Detect which cell encompasses the target text, then output its [x, y] center coordinate. 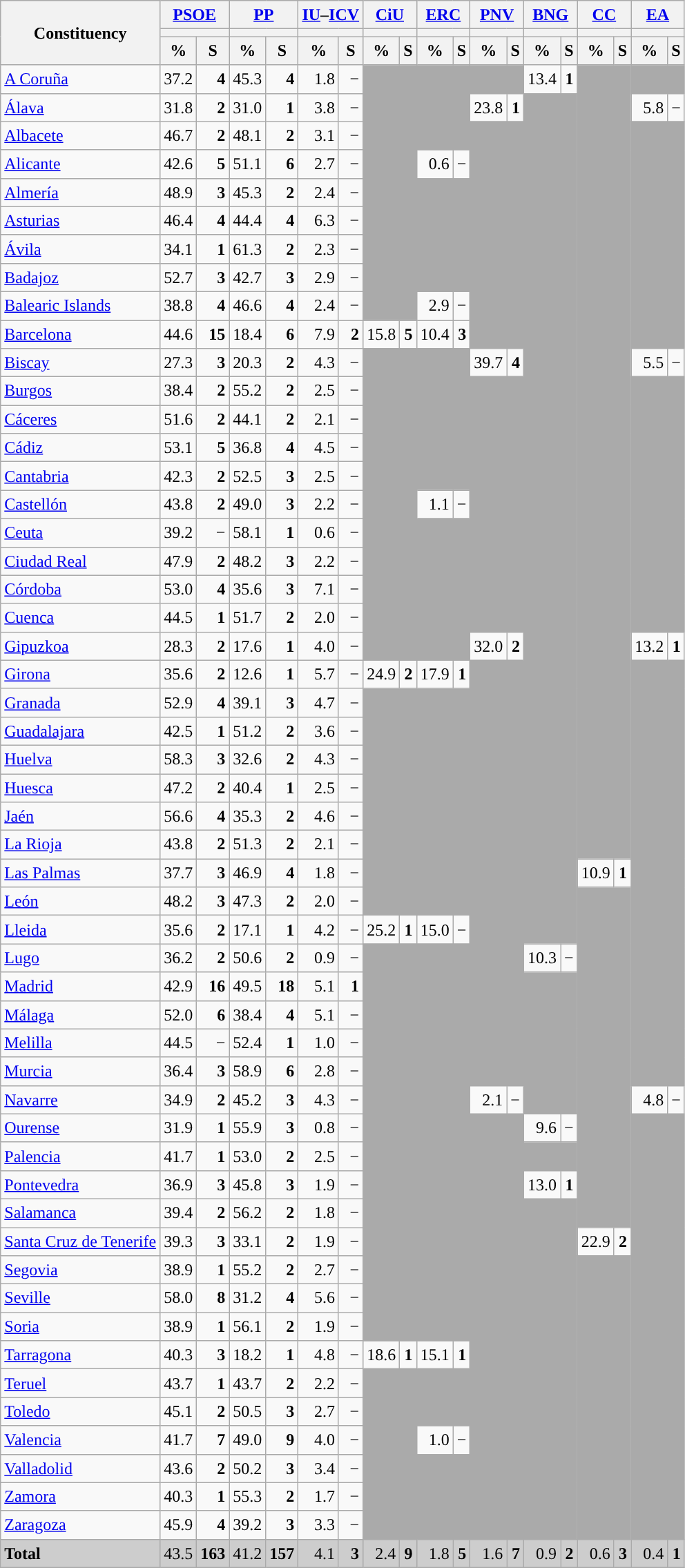
23.8 [489, 108]
31.8 [178, 108]
51.1 [247, 164]
1.1 [435, 504]
Ávila [80, 249]
0.8 [319, 1128]
47.3 [247, 902]
47.9 [178, 561]
Huesca [80, 787]
Ciudad Real [80, 561]
0.4 [649, 1554]
Ourense [80, 1128]
4.5 [319, 447]
48.1 [247, 135]
3.6 [319, 730]
Teruel [80, 1384]
13.2 [649, 646]
Gipuzkoa [80, 646]
Badajoz [80, 278]
42.3 [178, 476]
46.7 [178, 135]
Palencia [80, 1156]
4.2 [319, 929]
50.5 [247, 1411]
51.3 [247, 845]
17.9 [435, 674]
17.6 [247, 646]
PNV [497, 15]
Navarre [80, 1099]
Barcelona [80, 334]
Cantabria [80, 476]
39.3 [178, 1241]
31.9 [178, 1128]
Álava [80, 108]
24.9 [381, 674]
40.4 [247, 787]
18.6 [381, 1355]
Granada [80, 703]
33.1 [247, 1241]
7.1 [319, 590]
50.2 [247, 1468]
Almería [80, 192]
58.1 [247, 533]
La Rioja [80, 845]
43.6 [178, 1468]
Málaga [80, 1015]
10.4 [435, 334]
28.3 [178, 646]
3.1 [319, 135]
12.6 [247, 674]
EA [658, 15]
10.3 [541, 958]
37.2 [178, 79]
35.3 [247, 816]
Cuenca [80, 617]
51.6 [178, 420]
56.2 [247, 1212]
42.6 [178, 164]
5.7 [319, 674]
Lugo [80, 958]
39.4 [178, 1212]
18.2 [247, 1355]
45.9 [178, 1525]
45.8 [247, 1185]
46.9 [247, 873]
6.3 [319, 221]
31.2 [247, 1298]
1.6 [489, 1554]
61.3 [247, 249]
5.8 [649, 108]
58.0 [178, 1298]
46.4 [178, 221]
Girona [80, 674]
CC [604, 15]
Córdoba [80, 590]
56.6 [178, 816]
49.5 [247, 986]
51.7 [247, 617]
44.6 [178, 334]
55.9 [247, 1128]
Las Palmas [80, 873]
IU–ICV [331, 15]
18 [282, 986]
PSOE [195, 15]
Madrid [80, 986]
Balearic Islands [80, 305]
163 [213, 1554]
38.8 [178, 305]
32.0 [489, 646]
Seville [80, 1298]
Burgos [80, 391]
Zamora [80, 1497]
52.4 [247, 1043]
36.2 [178, 958]
Murcia [80, 1072]
Zaragoza [80, 1525]
18.4 [247, 334]
50.6 [247, 958]
44.4 [247, 221]
León [80, 902]
Soria [80, 1327]
15.0 [435, 929]
3.8 [319, 108]
52.5 [247, 476]
Cáceres [80, 420]
PP [264, 15]
Salamanca [80, 1212]
47.2 [178, 787]
A Coruña [80, 79]
9.6 [541, 1128]
Total [80, 1554]
10.9 [595, 873]
42.5 [178, 730]
39.1 [247, 703]
34.1 [178, 249]
8 [213, 1298]
13.0 [541, 1185]
3.3 [319, 1525]
58.9 [247, 1072]
BNG [550, 15]
16 [213, 986]
51.2 [247, 730]
31.0 [247, 108]
Jaén [80, 816]
Pontevedra [80, 1185]
ERC [443, 15]
45.1 [178, 1411]
4.6 [319, 816]
Segovia [80, 1270]
52.7 [178, 278]
1.7 [319, 1497]
15.8 [381, 334]
36.9 [178, 1185]
Cádiz [80, 447]
157 [282, 1554]
Biscay [80, 363]
20.3 [247, 363]
52.9 [178, 703]
17.1 [247, 929]
Albacete [80, 135]
Ceuta [80, 533]
Lleida [80, 929]
2.8 [319, 1072]
46.6 [247, 305]
36.8 [247, 447]
44.1 [247, 420]
Melilla [80, 1043]
34.9 [178, 1099]
42.7 [247, 278]
27.3 [178, 363]
22.9 [595, 1241]
5.5 [649, 363]
4.1 [319, 1554]
52.0 [178, 1015]
42.9 [178, 986]
43.5 [178, 1554]
Tarragona [80, 1355]
32.6 [247, 759]
Alicante [80, 164]
48.9 [178, 192]
36.4 [178, 1072]
CiU [389, 15]
53.1 [178, 447]
39.7 [489, 363]
Constituency [80, 33]
Santa Cruz de Tenerife [80, 1241]
45.2 [247, 1099]
Guadalajara [80, 730]
15.1 [435, 1355]
3.4 [319, 1468]
2.3 [319, 249]
56.1 [247, 1327]
Castellón [80, 504]
Asturias [80, 221]
41.2 [247, 1554]
13.4 [541, 79]
58.3 [178, 759]
Toledo [80, 1411]
25.2 [381, 929]
Valencia [80, 1440]
5.6 [319, 1298]
Huelva [80, 759]
Valladolid [80, 1468]
7.9 [319, 334]
55.3 [247, 1497]
37.7 [178, 873]
15 [213, 334]
4.7 [319, 703]
